Output the [X, Y] coordinate of the center of the cell containing the given text.  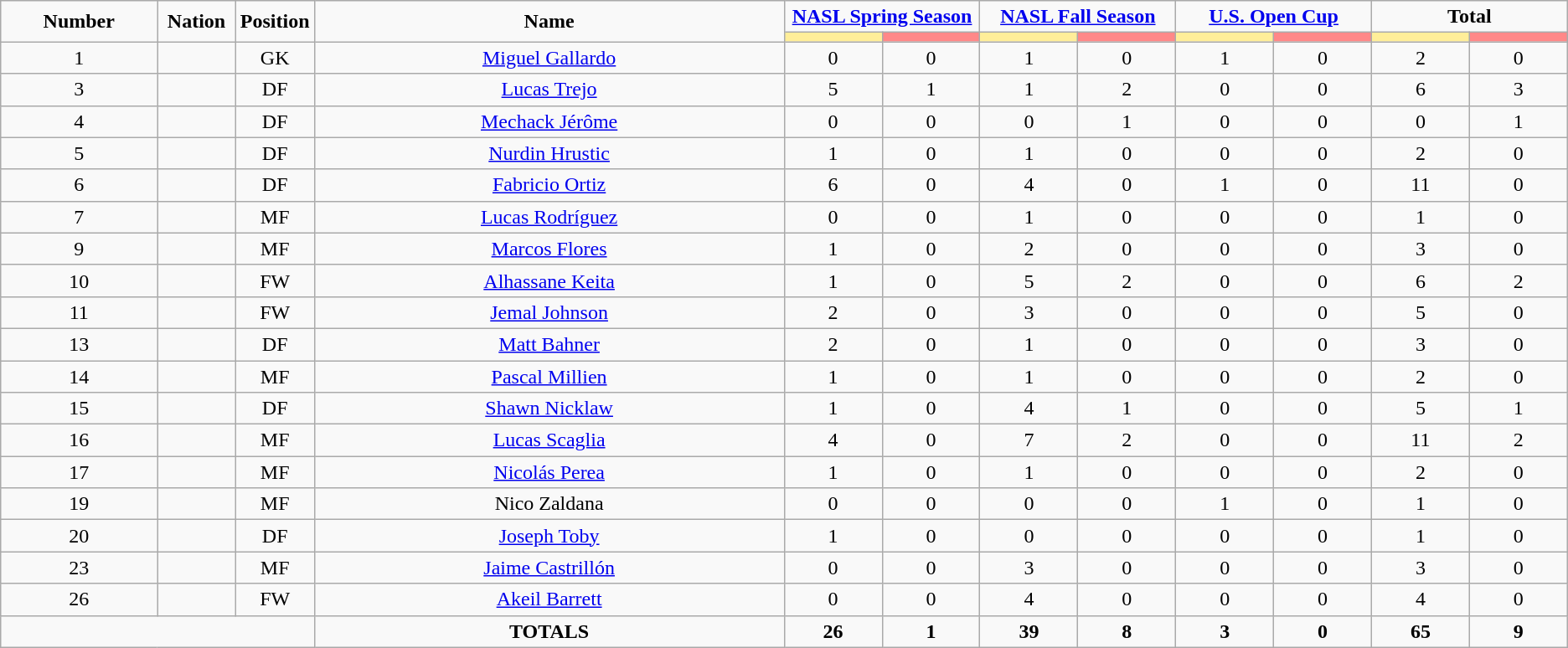
Joseph Toby [549, 536]
8 [1127, 631]
10 [79, 280]
Alhassane Keita [549, 280]
Shawn Nicklaw [549, 409]
Nation [197, 22]
Lucas Trejo [549, 90]
Nurdin Hrustic [549, 153]
14 [79, 376]
U.S. Open Cup [1274, 17]
Lucas Scaglia [549, 440]
16 [79, 440]
20 [79, 536]
Nicolás Perea [549, 472]
Total [1469, 17]
23 [79, 568]
Nico Zaldana [549, 504]
Marcos Flores [549, 249]
Miguel Gallardo [549, 58]
Fabricio Ortiz [549, 185]
Pascal Millien [549, 376]
Jaime Castrillón [549, 568]
TOTALS [549, 631]
Mechack Jérôme [549, 121]
NASL Spring Season [882, 17]
GK [275, 58]
15 [79, 409]
Position [275, 22]
Akeil Barrett [549, 599]
19 [79, 504]
NASL Fall Season [1078, 17]
13 [79, 344]
65 [1421, 631]
17 [79, 472]
Lucas Rodríguez [549, 217]
Name [549, 22]
Number [79, 22]
Jemal Johnson [549, 312]
39 [1029, 631]
Matt Bahner [549, 344]
